From the cell containing the given text, extract its center point as [X, Y] coordinate. 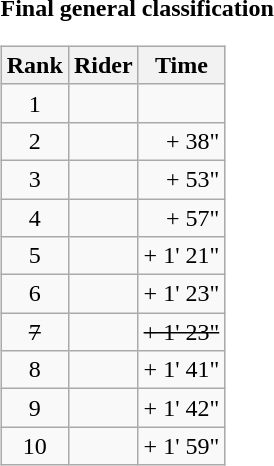
4 [34, 217]
10 [34, 446]
Rider [103, 65]
+ 53" [182, 179]
+ 1' 42" [182, 408]
+ 38" [182, 141]
Time [182, 65]
+ 1' 21" [182, 256]
1 [34, 103]
+ 1' 59" [182, 446]
+ 57" [182, 217]
6 [34, 294]
8 [34, 370]
3 [34, 179]
5 [34, 256]
+ 1' 41" [182, 370]
9 [34, 408]
7 [34, 332]
Rank [34, 65]
2 [34, 141]
